Detect which cell encompasses the target text, then output its (x, y) center coordinate. 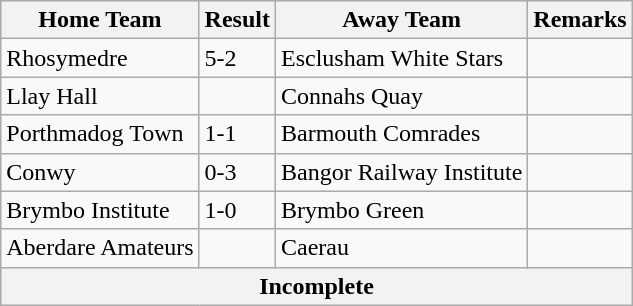
Connahs Quay (401, 96)
5-2 (237, 58)
Barmouth Comrades (401, 134)
Llay Hall (100, 96)
0-3 (237, 172)
Rhosymedre (100, 58)
Brymbo Institute (100, 210)
Away Team (401, 20)
Bangor Railway Institute (401, 172)
Home Team (100, 20)
Porthmadog Town (100, 134)
Conwy (100, 172)
Esclusham White Stars (401, 58)
Aberdare Amateurs (100, 248)
1-1 (237, 134)
Result (237, 20)
1-0 (237, 210)
Caerau (401, 248)
Incomplete (316, 286)
Brymbo Green (401, 210)
Remarks (580, 20)
